Return [X, Y] of the center of cell containing provided text 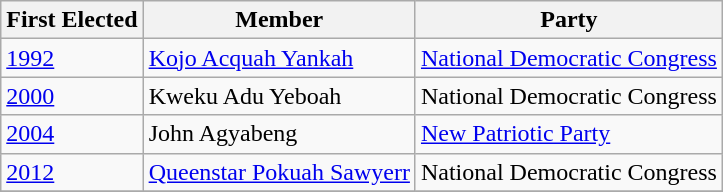
Kojo Acquah Yankah [279, 58]
Kweku Adu Yeboah [279, 96]
2012 [72, 172]
2000 [72, 96]
Party [568, 20]
Queenstar Pokuah Sawyerr [279, 172]
1992 [72, 58]
John Agyabeng [279, 134]
First Elected [72, 20]
Member [279, 20]
New Patriotic Party [568, 134]
2004 [72, 134]
